Search for the cell housing the specified text and yield its [X, Y] center coordinate. 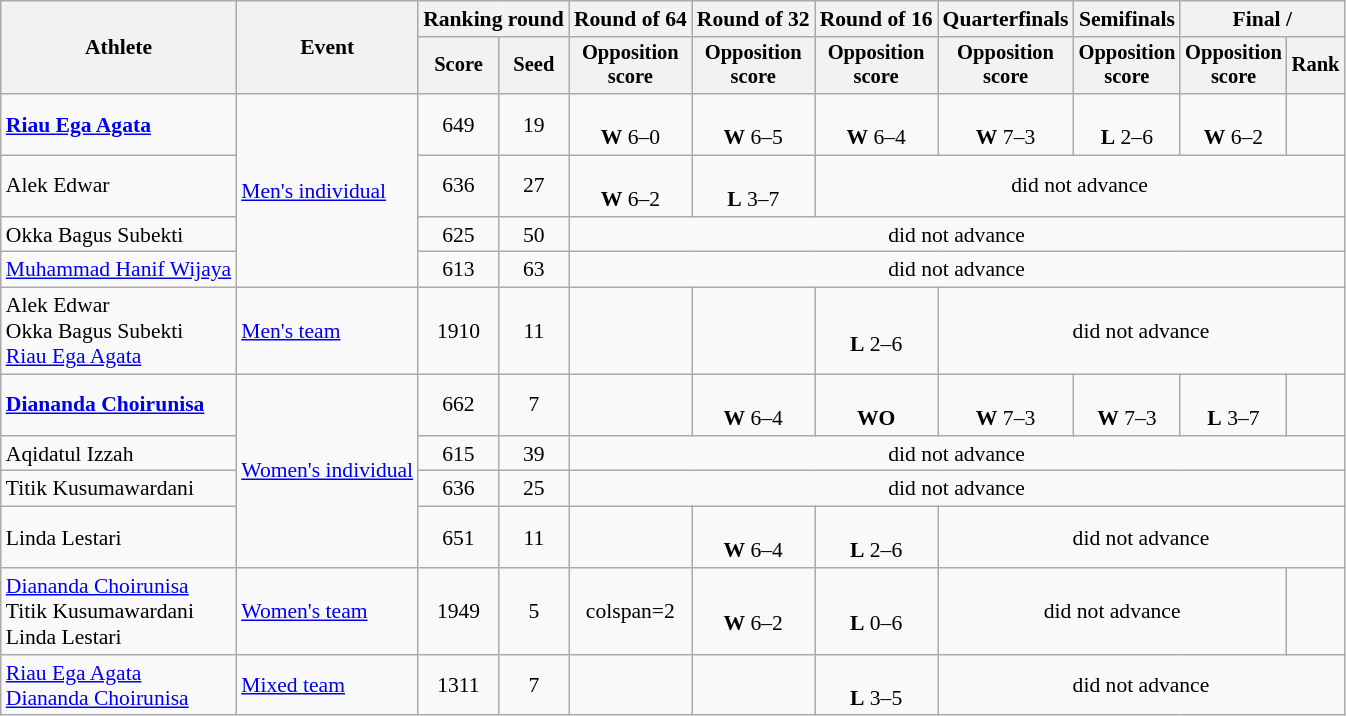
L 0–6 [876, 612]
Semifinals [1128, 19]
Titik Kusumawardani [118, 489]
662 [458, 406]
W 6–0 [630, 124]
Women's team [327, 612]
39 [534, 454]
615 [458, 454]
Rank [1316, 66]
Alek Edwar [118, 186]
50 [534, 235]
1949 [458, 612]
Ranking round [494, 19]
WO [876, 406]
Seed [534, 66]
Final / [1262, 19]
Men's team [327, 332]
Quarterfinals [1006, 19]
L 3–5 [876, 686]
Diananda ChoirunisaTitik KusumawardaniLinda Lestari [118, 612]
Alek EdwarOkka Bagus SubektiRiau Ega Agata [118, 332]
1910 [458, 332]
Mixed team [327, 686]
Event [327, 48]
Okka Bagus Subekti [118, 235]
Men's individual [327, 191]
colspan=2 [630, 612]
613 [458, 270]
Riau Ega AgataDiananda Choirunisa [118, 686]
Riau Ega Agata [118, 124]
Score [458, 66]
W 6–5 [754, 124]
25 [534, 489]
63 [534, 270]
651 [458, 538]
Aqidatul Izzah [118, 454]
19 [534, 124]
Muhammad Hanif Wijaya [118, 270]
27 [534, 186]
Athlete [118, 48]
Diananda Choirunisa [118, 406]
1311 [458, 686]
Round of 32 [754, 19]
5 [534, 612]
Round of 16 [876, 19]
Women's individual [327, 472]
Round of 64 [630, 19]
625 [458, 235]
Linda Lestari [118, 538]
649 [458, 124]
